Identify which cell holds the provided text, then report its (X, Y) central coordinate. 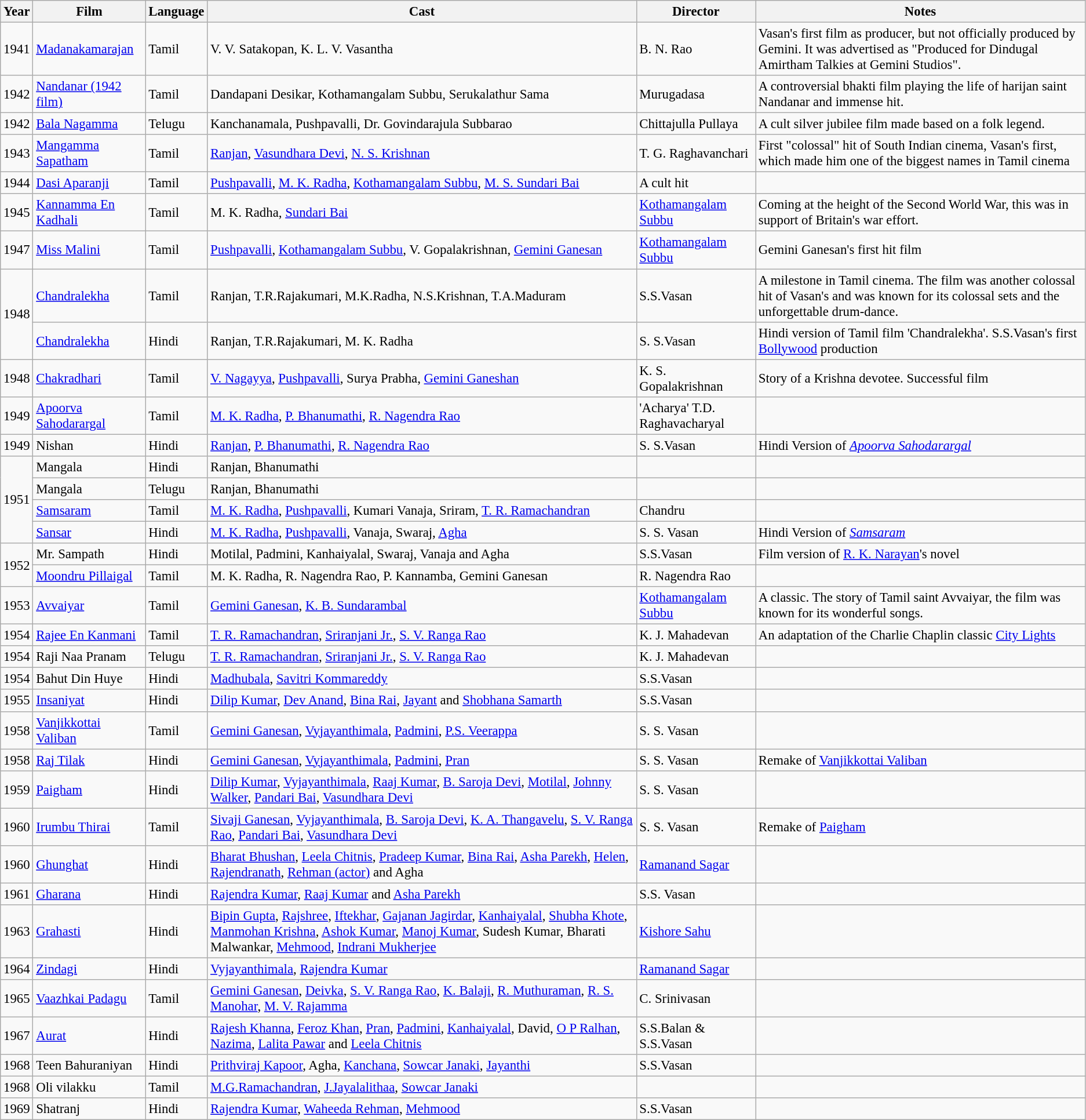
Zindagi (89, 969)
Madanakamarajan (89, 49)
A classic. The story of Tamil saint Avvaiyar, the film was known for its wonderful songs. (920, 605)
Notes (920, 12)
1955 (17, 701)
1952 (17, 565)
Mangamma Sapatham (89, 153)
1963 (17, 932)
V. Nagayya, Pushpavalli, Surya Prabha, Gemini Ganeshan (422, 378)
Gemini Ganesan, Vyjayanthimala, Padmini, P.S. Veerappa (422, 730)
1961 (17, 894)
Rajesh Khanna, Feroz Khan, Pran, Padmini, Kanhaiyalal, David, O P Ralhan, Nazima, Lalita Pawar and Leela Chitnis (422, 1037)
1959 (17, 790)
Raji Naa Pranam (89, 657)
A cult hit (696, 183)
Hindi Version of Apoorva Sahodarargal (920, 445)
Story of a Krishna devotee. Successful film (920, 378)
M. K. Radha, P. Bhanumathi, R. Nagendra Rao (422, 415)
A controversial bhakti film playing the life of harijan saint Nandanar and immense hit. (920, 94)
Gemini Ganesan, Vyjayanthimala, Padmini, Pran (422, 760)
Grahasti (89, 932)
M. K. Radha, Pushpavalli, Vanaja, Swaraj, Agha (422, 532)
Ranjan, P. Bhanumathi, R. Nagendra Rao (422, 445)
Oli vilakku (89, 1088)
Madhubala, Savitri Kommareddy (422, 679)
Coming at the height of the Second World War, this was in support of Britain's war effort. (920, 212)
Gemini Ganesan's first hit film (920, 250)
Gemini Ganesan, Deivka, S. V. Ranga Rao, K. Balaji, R. Muthuraman, R. S. Manohar, M. V. Rajamma (422, 998)
1951 (17, 500)
Nandanar (1942 film) (89, 94)
K. S. Gopalakrishnan (696, 378)
An adaptation of the Charlie Chaplin classic City Lights (920, 635)
Chandru (696, 511)
Ranjan, T.R.Rajakumari, M.K.Radha, N.S.Krishnan, T.A.Maduram (422, 296)
Language (176, 12)
Rajendra Kumar, Waheeda Rehman, Mehmood (422, 1109)
A milestone in Tamil cinema. The film was another colossal hit of Vasan's and was known for its colossal sets and the unforgettable drum-dance. (920, 296)
M. K. Radha, R. Nagendra Rao, P. Kannamba, Gemini Ganesan (422, 576)
Bahut Din Huye (89, 679)
1969 (17, 1109)
Kanchanamala, Pushpavalli, Dr. Govindarajula Subbarao (422, 124)
M. K. Radha, Sundari Bai (422, 212)
1965 (17, 998)
1964 (17, 969)
Moondru Pillaigal (89, 576)
Insaniyat (89, 701)
Pushpavalli, M. K. Radha, Kothamangalam Subbu, M. S. Sundari Bai (422, 183)
1941 (17, 49)
Gharana (89, 894)
S.S.Balan & S.S.Vasan (696, 1037)
Film version of R. K. Narayan's novel (920, 554)
Hindi Version of Samsaram (920, 532)
Teen Bahuraniyan (89, 1066)
First "colossal" hit of South Indian cinema, Vasan's first, which made him one of the biggest names in Tamil cinema (920, 153)
Aurat (89, 1037)
Samsaram (89, 511)
Apoorva Sahodarargal (89, 415)
Dilip Kumar, Dev Anand, Bina Rai, Jayant and Shobhana Samarth (422, 701)
Dasi Aparanji (89, 183)
V. V. Satakopan, K. L. V. Vasantha (422, 49)
'Acharya' T.D. Raghavacharyal (696, 415)
Murugadasa (696, 94)
Director (696, 12)
Pushpavalli, Kothamangalam Subbu, V. Gopalakrishnan, Gemini Ganesan (422, 250)
Kishore Sahu (696, 932)
B. N. Rao (696, 49)
Year (17, 12)
Motilal, Padmini, Kanhaiyalal, Swaraj, Vanaja and Agha (422, 554)
Vaazhkai Padagu (89, 998)
1947 (17, 250)
1944 (17, 183)
Gemini Ganesan, K. B. Sundarambal (422, 605)
Mr. Sampath (89, 554)
Cast (422, 12)
Dandapani Desikar, Kothamangalam Subbu, Serukalathur Sama (422, 94)
M. K. Radha, Pushpavalli, Kumari Vanaja, Sriram, T. R. Ramachandran (422, 511)
Paigham (89, 790)
1967 (17, 1037)
M.G.Ramachandran, J.Jayalalithaa, Sowcar Janaki (422, 1088)
Miss Malini (89, 250)
Vyjayanthimala, Rajendra Kumar (422, 969)
Bharat Bhushan, Leela Chitnis, Pradeep Kumar, Bina Rai, Asha Parekh, Helen, Rajendranath, Rehman (actor) and Agha (422, 865)
Raj Tilak (89, 760)
A cult silver jubilee film made based on a folk legend. (920, 124)
Ghunghat (89, 865)
Chakradhari (89, 378)
Vanjikkottai Valiban (89, 730)
Avvaiyar (89, 605)
Bala Nagamma (89, 124)
Dilip Kumar, Vyjayanthimala, Raaj Kumar, B. Saroja Devi, Motilal, Johnny Walker, Pandari Bai, Vasundhara Devi (422, 790)
Nishan (89, 445)
R. Nagendra Rao (696, 576)
Shatranj (89, 1109)
Chittajulla Pullaya (696, 124)
Hindi version of Tamil film 'Chandralekha'. S.S.Vasan's first Bollywood production (920, 341)
Kannamma En Kadhali (89, 212)
S.S. Vasan (696, 894)
Sivaji Ganesan, Vyjayanthimala, B. Saroja Devi, K. A. Thangavelu, S. V. Ranga Rao, Pandari Bai, Vasundhara Devi (422, 827)
Sansar (89, 532)
Rajendra Kumar, Raaj Kumar and Asha Parekh (422, 894)
Rajee En Kanmani (89, 635)
Film (89, 12)
Remake of Paigham (920, 827)
1945 (17, 212)
T. G. Raghavanchari (696, 153)
Ranjan, Vasundhara Devi, N. S. Krishnan (422, 153)
C. Srinivasan (696, 998)
Prithviraj Kapoor, Agha, Kanchana, Sowcar Janaki, Jayanthi (422, 1066)
Ranjan, T.R.Rajakumari, M. K. Radha (422, 341)
1953 (17, 605)
Irumbu Thirai (89, 827)
1943 (17, 153)
Remake of Vanjikkottai Valiban (920, 760)
